Capture the cell that displays the provided text and extract its (X, Y) central coordinate. 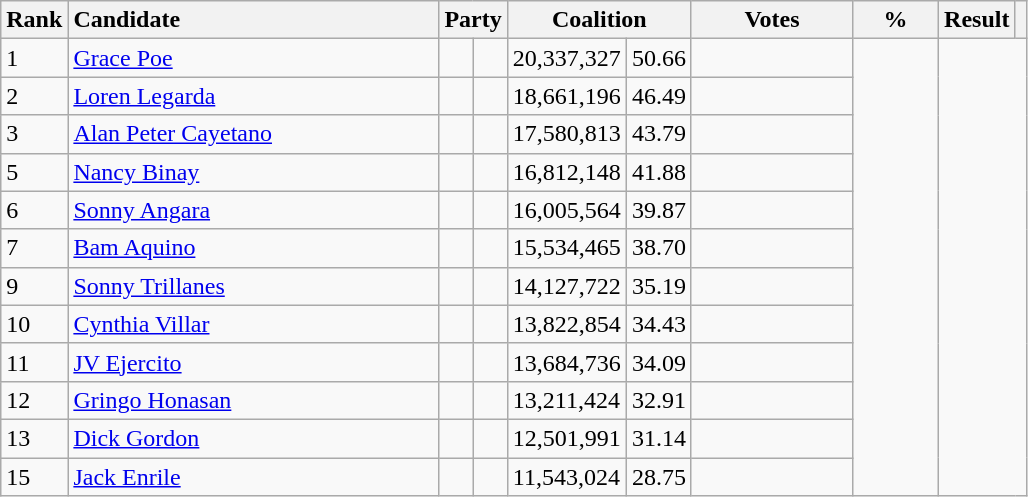
9 (34, 286)
5 (34, 172)
31.14 (658, 438)
Party (473, 20)
JV Ejercito (254, 362)
15,534,465 (566, 248)
34.09 (658, 362)
34.43 (658, 324)
Rank (34, 20)
12 (34, 400)
Sonny Angara (254, 210)
Loren Legarda (254, 96)
10 (34, 324)
11 (34, 362)
Bam Aquino (254, 248)
Result (977, 20)
% (895, 20)
Sonny Trillanes (254, 286)
7 (34, 248)
12,501,991 (566, 438)
Nancy Binay (254, 172)
14,127,722 (566, 286)
39.87 (658, 210)
13,684,736 (566, 362)
Gringo Honasan (254, 400)
16,005,564 (566, 210)
15 (34, 477)
Candidate (254, 20)
6 (34, 210)
Dick Gordon (254, 438)
20,337,327 (566, 58)
38.70 (658, 248)
13,211,424 (566, 400)
32.91 (658, 400)
43.79 (658, 134)
17,580,813 (566, 134)
18,661,196 (566, 96)
Grace Poe (254, 58)
Alan Peter Cayetano (254, 134)
Cynthia Villar (254, 324)
16,812,148 (566, 172)
3 (34, 134)
28.75 (658, 477)
Coalition (599, 20)
35.19 (658, 286)
13,822,854 (566, 324)
41.88 (658, 172)
11,543,024 (566, 477)
13 (34, 438)
46.49 (658, 96)
Votes (772, 20)
Jack Enrile (254, 477)
2 (34, 96)
50.66 (658, 58)
1 (34, 58)
